Return [x, y] of the center of cell containing provided text 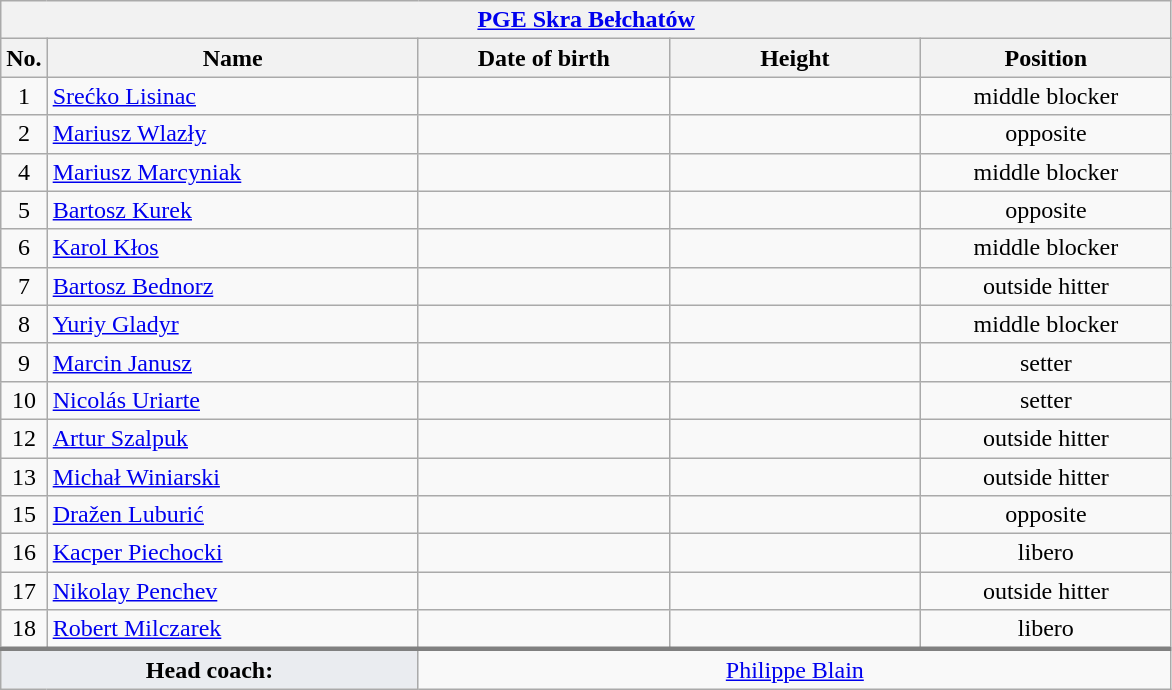
8 [24, 324]
16 [24, 553]
Robert Milczarek [232, 630]
Bartosz Kurek [232, 210]
2 [24, 134]
Nikolay Penchev [232, 591]
1 [24, 96]
PGE Skra Bełchatów [586, 20]
Kacper Piechocki [232, 553]
Bartosz Bednorz [232, 286]
Marcin Janusz [232, 362]
Artur Szalpuk [232, 438]
Dražen Luburić [232, 515]
Position [1046, 58]
10 [24, 400]
4 [24, 172]
Nicolás Uriarte [232, 400]
Head coach: [210, 669]
Karol Kłos [232, 248]
Mariusz Marcyniak [232, 172]
6 [24, 248]
Michał Winiarski [232, 477]
15 [24, 515]
Date of birth [544, 58]
Height [794, 58]
No. [24, 58]
Srećko Lisinac [232, 96]
17 [24, 591]
Yuriy Gladyr [232, 324]
7 [24, 286]
12 [24, 438]
13 [24, 477]
5 [24, 210]
Name [232, 58]
Philippe Blain [794, 669]
9 [24, 362]
18 [24, 630]
Mariusz Wlazły [232, 134]
